Detect which cell encompasses the target text, then output its (x, y) center coordinate. 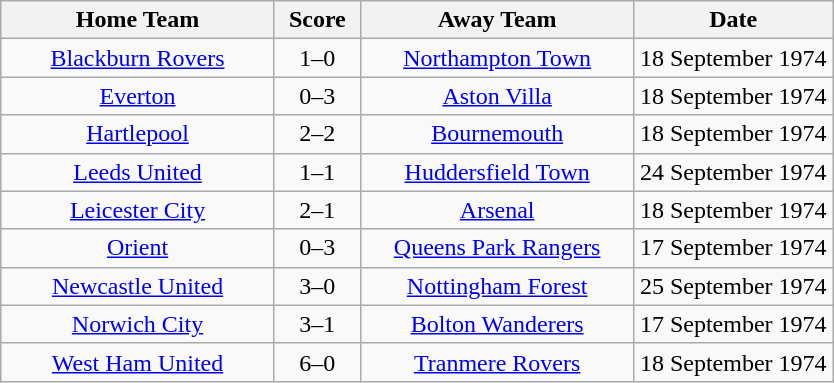
Score (317, 20)
3–1 (317, 324)
1–0 (317, 58)
6–0 (317, 362)
Everton (138, 96)
Away Team (497, 20)
Tranmere Rovers (497, 362)
Date (734, 20)
West Ham United (138, 362)
Newcastle United (138, 286)
Bournemouth (497, 134)
Blackburn Rovers (138, 58)
Queens Park Rangers (497, 248)
Orient (138, 248)
Huddersfield Town (497, 172)
Leeds United (138, 172)
25 September 1974 (734, 286)
Leicester City (138, 210)
3–0 (317, 286)
Nottingham Forest (497, 286)
Hartlepool (138, 134)
2–1 (317, 210)
Bolton Wanderers (497, 324)
2–2 (317, 134)
Arsenal (497, 210)
24 September 1974 (734, 172)
Norwich City (138, 324)
Aston Villa (497, 96)
1–1 (317, 172)
Home Team (138, 20)
Northampton Town (497, 58)
